Identify which cell holds the provided text, then report its (X, Y) central coordinate. 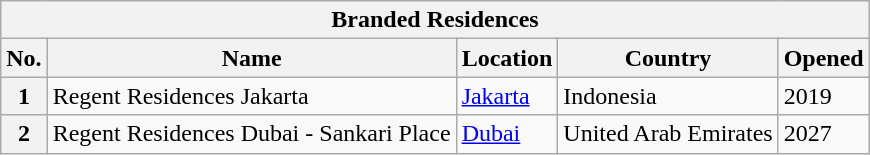
Jakarta (507, 96)
2019 (824, 96)
Country (668, 58)
United Arab Emirates (668, 134)
1 (24, 96)
2 (24, 134)
Name (252, 58)
Location (507, 58)
Regent Residences Dubai - Sankari Place (252, 134)
No. (24, 58)
Regent Residences Jakarta (252, 96)
2027 (824, 134)
Opened (824, 58)
Indonesia (668, 96)
Dubai (507, 134)
Branded Residences (435, 20)
